Locate the cell with the specified text and output its [x, y] center coordinate. 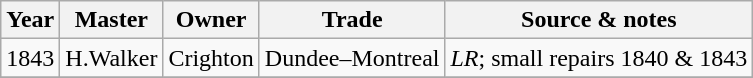
H.Walker [112, 58]
Dundee–Montreal [352, 58]
Master [112, 20]
Owner [211, 20]
Year [30, 20]
1843 [30, 58]
LR; small repairs 1840 & 1843 [599, 58]
Trade [352, 20]
Source & notes [599, 20]
Crighton [211, 58]
